Capture the cell that displays the provided text and extract its [x, y] central coordinate. 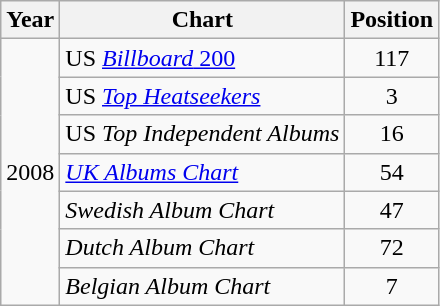
47 [392, 210]
UK Albums Chart [202, 172]
117 [392, 58]
2008 [30, 172]
Position [392, 20]
16 [392, 134]
Chart [202, 20]
US Top Independent Albums [202, 134]
72 [392, 248]
7 [392, 286]
US Billboard 200 [202, 58]
54 [392, 172]
Swedish Album Chart [202, 210]
Dutch Album Chart [202, 248]
3 [392, 96]
US Top Heatseekers [202, 96]
Year [30, 20]
Belgian Album Chart [202, 286]
